Scan for the cell matching the given text and deliver its [X, Y] coordinate at center. 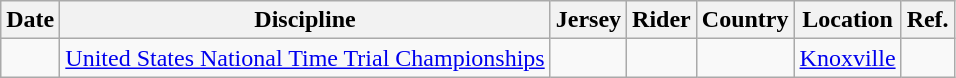
Date [30, 20]
Ref. [928, 20]
Location [848, 20]
Knoxville [848, 58]
United States National Time Trial Championships [305, 58]
Discipline [305, 20]
Rider [662, 20]
Jersey [588, 20]
Country [745, 20]
